Pinpoint the cell where the given text exists, returning its (X, Y) midpoint coordinate. 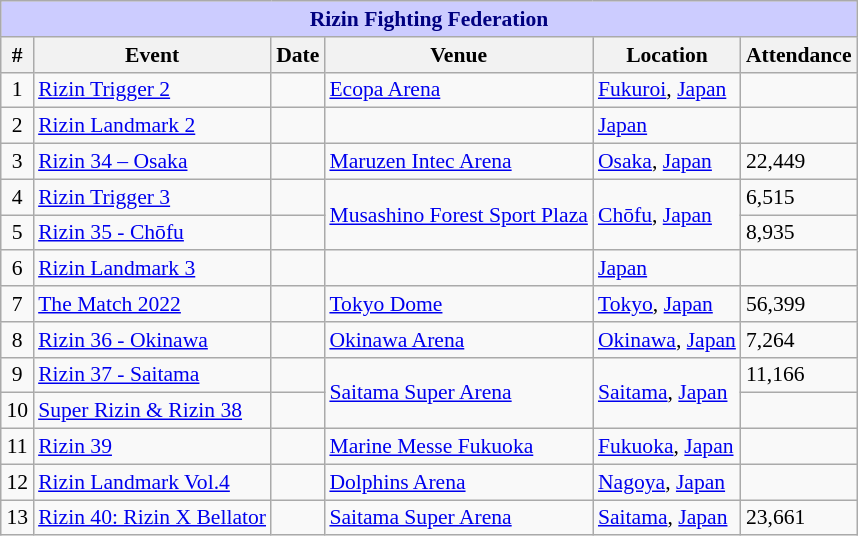
Fukuroi, Japan (667, 90)
Rizin Fighting Federation (428, 19)
5 (17, 233)
Rizin Landmark 2 (152, 126)
Venue (458, 55)
Maruzen Intec Arena (458, 162)
56,399 (799, 304)
10 (17, 411)
Location (667, 55)
Rizin Landmark 3 (152, 269)
7 (17, 304)
8,935 (799, 233)
4 (17, 197)
Date (298, 55)
Fukuoka, Japan (667, 447)
Tokyo Dome (458, 304)
Rizin 37 - Saitama (152, 375)
Tokyo, Japan (667, 304)
Attendance (799, 55)
13 (17, 518)
2 (17, 126)
Rizin Landmark Vol.4 (152, 482)
8 (17, 340)
6 (17, 269)
6,515 (799, 197)
Event (152, 55)
Rizin 34 – Osaka (152, 162)
Rizin Trigger 3 (152, 197)
Dolphins Arena (458, 482)
Musashino Forest Sport Plaza (458, 214)
Nagoya, Japan (667, 482)
Okinawa Arena (458, 340)
# (17, 55)
11,166 (799, 375)
Rizin 40: Rizin X Bellator (152, 518)
3 (17, 162)
Super Rizin & Rizin 38 (152, 411)
11 (17, 447)
22,449 (799, 162)
9 (17, 375)
Rizin 36 - Okinawa (152, 340)
Ecopa Arena (458, 90)
Rizin 39 (152, 447)
23,661 (799, 518)
Rizin 35 - Chōfu (152, 233)
7,264 (799, 340)
Osaka, Japan (667, 162)
Okinawa, Japan (667, 340)
1 (17, 90)
Rizin Trigger 2 (152, 90)
Marine Messe Fukuoka (458, 447)
12 (17, 482)
Chōfu, Japan (667, 214)
The Match 2022 (152, 304)
